Return [x, y] of the center of cell containing provided text 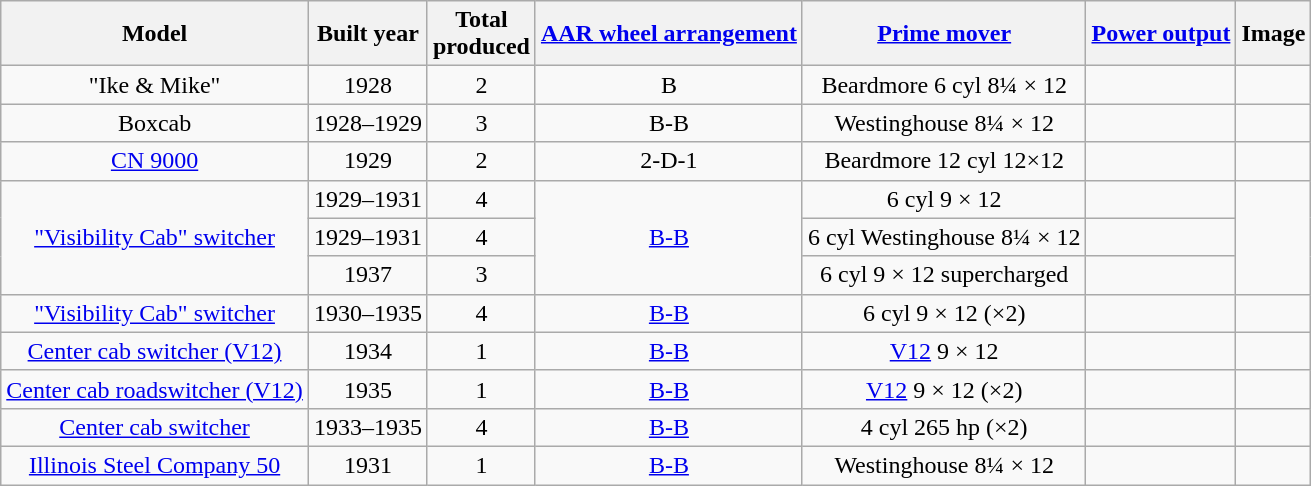
1928–1929 [368, 123]
1935 [368, 389]
1931 [368, 465]
1933–1935 [368, 427]
V12 9 × 12 [944, 351]
Image [1274, 34]
CN 9000 [155, 161]
Center cab roadswitcher (V12) [155, 389]
6 cyl 9 × 12 (×2) [944, 313]
1930–1935 [368, 313]
AAR wheel arrangement [668, 34]
Boxcab [155, 123]
6 cyl 9 × 12 [944, 199]
4 cyl 265 hp (×2) [944, 427]
Power output [1161, 34]
1929 [368, 161]
Prime mover [944, 34]
"Ike & Mike" [155, 85]
Totalproduced [481, 34]
Center cab switcher [155, 427]
1934 [368, 351]
B [668, 85]
6 cyl 9 × 12 supercharged [944, 275]
Model [155, 34]
Illinois Steel Company 50 [155, 465]
Beardmore 12 cyl 12×12 [944, 161]
6 cyl Westinghouse 8¼ × 12 [944, 237]
V12 9 × 12 (×2) [944, 389]
Beardmore 6 cyl 8¼ × 12 [944, 85]
Built year [368, 34]
2-D-1 [668, 161]
1928 [368, 85]
1937 [368, 275]
Center cab switcher (V12) [155, 351]
